Scan for the cell matching the given text and deliver its (x, y) coordinate at center. 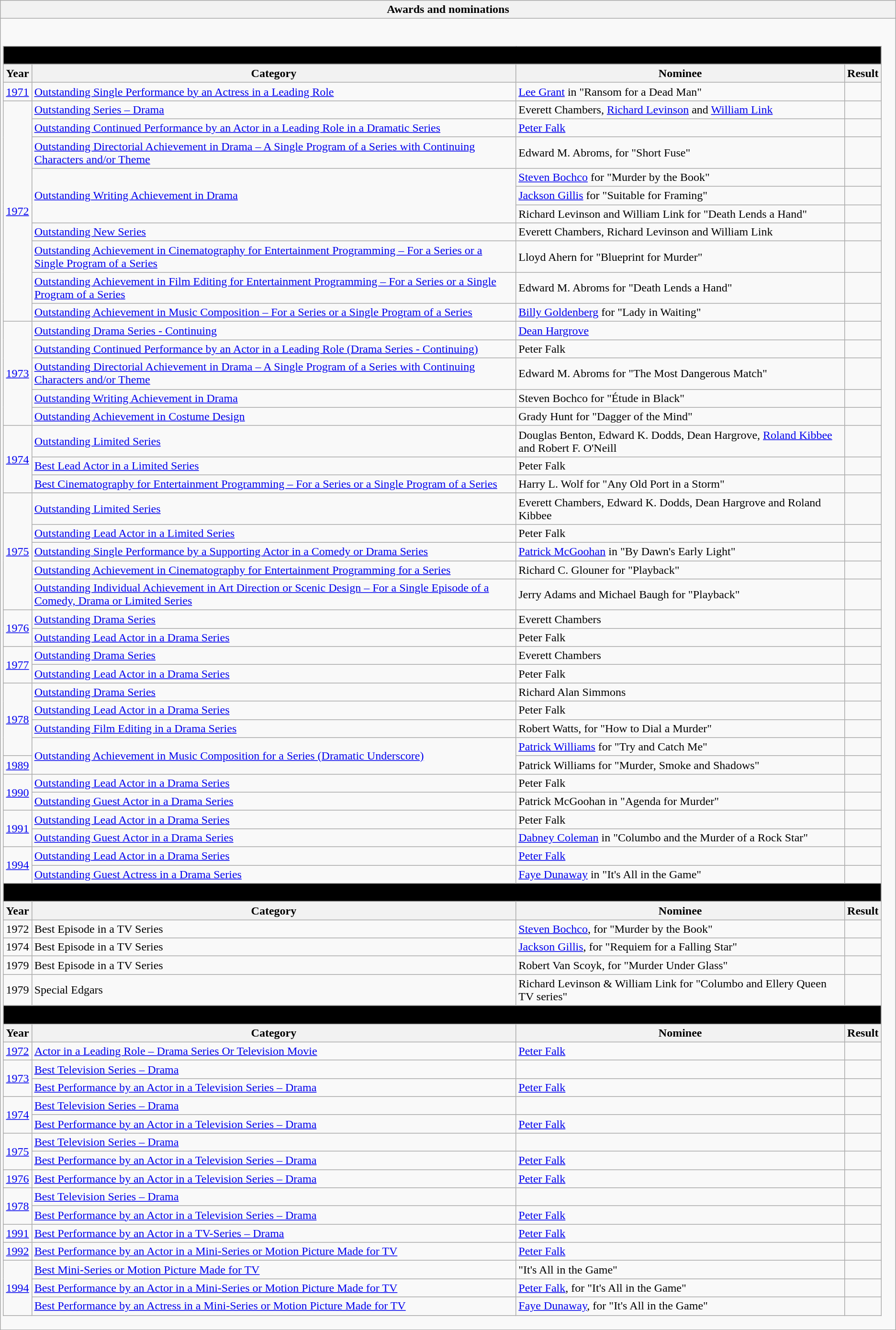
Patrick McGoohan in "By Dawn's Early Light" (681, 552)
Outstanding Drama Series - Continuing (274, 331)
Outstanding Series – Drama (274, 110)
1992 (17, 1252)
Patrick Williams for "Murder, Smoke and Shadows" (681, 765)
Grady Hunt for "Dagger of the Mind" (681, 416)
"It's All in the Game" (681, 1270)
Everett Chambers, Edward K. Dodds, Dean Hargrove and Roland Kibbee (681, 508)
1989 (17, 765)
Lee Grant in "Ransom for a Dead Man" (681, 91)
Outstanding Single Performance by a Supporting Actor in a Comedy or Drama Series (274, 552)
1971 (17, 91)
Awards and nominations (448, 10)
Patrick McGoohan in "Agenda for Murder" (681, 801)
Steven Bochco, for "Murder by the Book" (681, 929)
Richard Alan Simmons (681, 692)
Golden Globe Awards (442, 1015)
Robert Watts, for "How to Dial a Murder" (681, 728)
Outstanding Single Performance by an Actress in a Leading Role (274, 91)
Douglas Benton, Edward K. Dodds, Dean Hargrove, Roland Kibbee and Robert F. O'Neill (681, 441)
Special Edgars (274, 990)
Outstanding New Series (274, 232)
Edward M. Abroms, for "Short Fuse" (681, 152)
Outstanding Achievement in Music Composition – For a Series or a Single Program of a Series (274, 313)
Edgar Allan Poe Awards (442, 893)
Dean Hargrove (681, 331)
1977 (17, 665)
Billy Goldenberg for "Lady in Waiting" (681, 313)
Outstanding Lead Actor in a Limited Series (274, 533)
Outstanding Achievement in Music Composition for a Series (Dramatic Underscore) (274, 756)
Jackson Gillis for "Suitable for Framing" (681, 196)
Steven Bochco for "Murder by the Book" (681, 177)
Actor in a Leading Role – Drama Series Or Television Movie (274, 1051)
Best Performance by an Actress in a Mini-Series or Motion Picture Made for TV (274, 1306)
Primetime Emmy Awards (442, 55)
Best Lead Actor in a Limited Series (274, 466)
Robert Van Scoyk, for "Murder Under Glass" (681, 965)
Peter Falk, for "It's All in the Game" (681, 1288)
Steven Bochco for "Étude in Black" (681, 398)
1990 (17, 792)
Richard C. Glouner for "Playback" (681, 570)
Richard Levinson and William Link for "Death Lends a Hand" (681, 214)
Outstanding Film Editing in a Drama Series (274, 728)
Patrick Williams for "Try and Catch Me" (681, 747)
Outstanding Achievement in Cinematography for Entertainment Programming – For a Series or a Single Program of a Series (274, 257)
Outstanding Continued Performance by an Actor in a Leading Role (Drama Series - Continuing) (274, 349)
Best Mini-Series or Motion Picture Made for TV (274, 1270)
Outstanding Achievement in Cinematography for Entertainment Programming for a Series (274, 570)
Faye Dunaway in "It's All in the Game" (681, 874)
Outstanding Achievement in Film Editing for Entertainment Programming – For a Series or a Single Program of a Series (274, 288)
Edward M. Abroms for "The Most Dangerous Match" (681, 373)
Jackson Gillis, for "Requiem for a Falling Star" (681, 947)
Jerry Adams and Michael Baugh for "Playback" (681, 594)
Richard Levinson & William Link for "Columbo and Ellery Queen TV series" (681, 990)
Lloyd Ahern for "Blueprint for Murder" (681, 257)
Outstanding Continued Performance by an Actor in a Leading Role in a Dramatic Series (274, 128)
Outstanding Guest Actress in a Drama Series (274, 874)
Edward M. Abroms for "Death Lends a Hand" (681, 288)
Outstanding Individual Achievement in Art Direction or Scenic Design – For a Single Episode of a Comedy, Drama or Limited Series (274, 594)
Outstanding Achievement in Costume Design (274, 416)
Harry L. Wolf for "Any Old Port in a Storm" (681, 484)
Best Performance by an Actor in a TV-Series – Drama (274, 1233)
Dabney Coleman in "Columbo and the Murder of a Rock Star" (681, 838)
Faye Dunaway, for "It's All in the Game" (681, 1306)
Best Cinematography for Entertainment Programming – For a Series or a Single Program of a Series (274, 484)
